Output the (X, Y) coordinate of the center of the cell containing the given text.  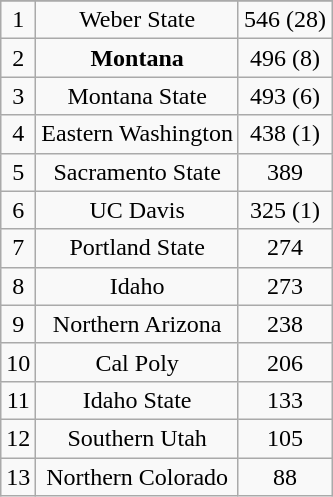
238 (284, 324)
Sacramento State (138, 172)
274 (284, 248)
Montana (138, 58)
4 (18, 134)
7 (18, 248)
8 (18, 286)
12 (18, 438)
3 (18, 96)
493 (6) (284, 96)
546 (28) (284, 20)
496 (8) (284, 58)
13 (18, 477)
Montana State (138, 96)
5 (18, 172)
10 (18, 362)
1 (18, 20)
438 (1) (284, 134)
Northern Arizona (138, 324)
Idaho (138, 286)
273 (284, 286)
325 (1) (284, 210)
88 (284, 477)
2 (18, 58)
Southern Utah (138, 438)
Cal Poly (138, 362)
Weber State (138, 20)
Eastern Washington (138, 134)
Northern Colorado (138, 477)
UC Davis (138, 210)
9 (18, 324)
389 (284, 172)
Idaho State (138, 400)
6 (18, 210)
105 (284, 438)
133 (284, 400)
206 (284, 362)
Portland State (138, 248)
11 (18, 400)
